For the text-containing cell, return its midpoint in [x, y] coordinate format. 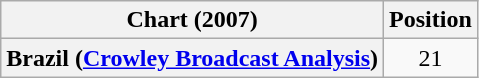
21 [431, 58]
Position [431, 20]
Brazil (Crowley Broadcast Analysis) [192, 58]
Chart (2007) [192, 20]
